Locate the cell with the specified text and output its (x, y) center coordinate. 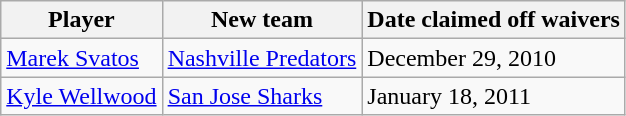
December 29, 2010 (494, 58)
Date claimed off waivers (494, 20)
Kyle Wellwood (82, 96)
January 18, 2011 (494, 96)
San Jose Sharks (262, 96)
New team (262, 20)
Marek Svatos (82, 58)
Nashville Predators (262, 58)
Player (82, 20)
